Extract the [X, Y] coordinate from the center of the cell holding the provided text.  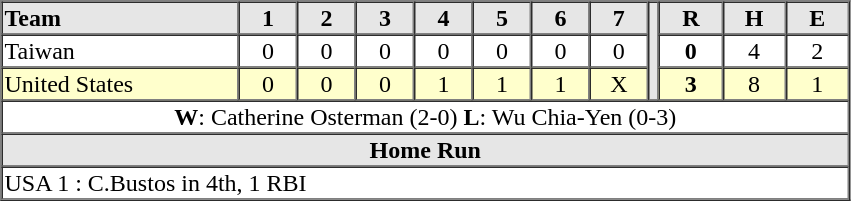
USA 1 : C.Bustos in 4th, 1 RBI [426, 182]
7 [619, 18]
5 [502, 18]
X [619, 84]
H [754, 18]
8 [754, 84]
Team [120, 18]
Home Run [426, 150]
6 [560, 18]
Taiwan [120, 50]
W: Catherine Osterman (2-0) L: Wu Chia-Yen (0-3) [426, 116]
E [818, 18]
United States [120, 84]
R [690, 18]
